Return the (x, y) coordinate for the center point of the cell that contains the specified text.  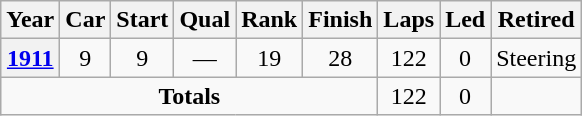
Year (30, 20)
Rank (270, 20)
Car (86, 20)
Retired (536, 20)
19 (270, 58)
Qual (205, 20)
Finish (340, 20)
Totals (190, 96)
Laps (409, 20)
1911 (30, 58)
Led (466, 20)
Steering (536, 58)
28 (340, 58)
— (205, 58)
Start (142, 20)
